Return [x, y] of the center of cell containing provided text 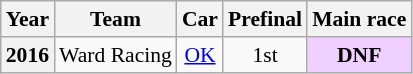
Prefinal [265, 19]
OK [200, 55]
Ward Racing [116, 55]
Year [28, 19]
1st [265, 55]
Car [200, 19]
Main race [359, 19]
DNF [359, 55]
2016 [28, 55]
Team [116, 19]
